Locate the cell with the specified text and output its [X, Y] center coordinate. 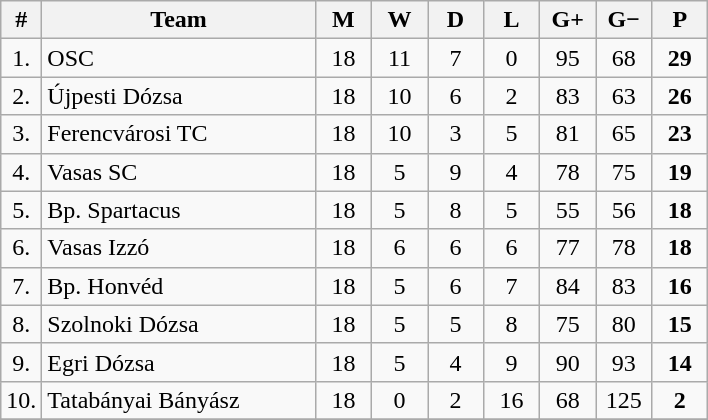
G+ [568, 20]
14 [680, 362]
77 [568, 248]
81 [568, 134]
Szolnoki Dózsa [179, 324]
Ferencvárosi TC [179, 134]
26 [680, 96]
3. [22, 134]
5. [22, 210]
15 [680, 324]
95 [568, 58]
7. [22, 286]
Újpesti Dózsa [179, 96]
90 [568, 362]
11 [399, 58]
W [399, 20]
3 [456, 134]
Team [179, 20]
93 [624, 362]
Egri Dózsa [179, 362]
84 [568, 286]
125 [624, 400]
29 [680, 58]
L [512, 20]
Bp. Honvéd [179, 286]
Vasas SC [179, 172]
23 [680, 134]
Tatabányai Bányász [179, 400]
9. [22, 362]
P [680, 20]
10. [22, 400]
D [456, 20]
6. [22, 248]
80 [624, 324]
63 [624, 96]
19 [680, 172]
2. [22, 96]
65 [624, 134]
M [343, 20]
4. [22, 172]
# [22, 20]
G− [624, 20]
56 [624, 210]
55 [568, 210]
8. [22, 324]
1. [22, 58]
Vasas Izzó [179, 248]
Bp. Spartacus [179, 210]
OSC [179, 58]
